Extract the [x, y] coordinate from the center of the cell holding the provided text.  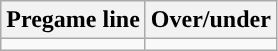
Over/under [210, 20]
Pregame line [74, 20]
